Return the [X, Y] coordinate for the center point of the cell that contains the specified text.  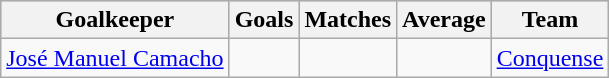
Conquense [550, 58]
Team [550, 20]
José Manuel Camacho [115, 58]
Matches [348, 20]
Goalkeeper [115, 20]
Average [444, 20]
Goals [264, 20]
